Scan for the cell matching the given text and deliver its [x, y] coordinate at center. 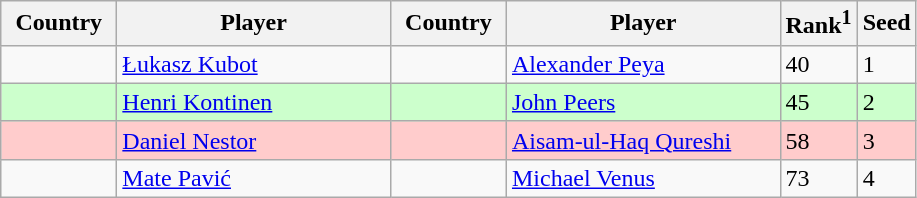
Aisam-ul-Haq Qureshi [643, 140]
2 [886, 102]
1 [886, 64]
58 [818, 140]
Seed [886, 24]
Michael Venus [643, 178]
73 [818, 178]
Łukasz Kubot [254, 64]
3 [886, 140]
Mate Pavić [254, 178]
Rank1 [818, 24]
45 [818, 102]
40 [818, 64]
John Peers [643, 102]
Alexander Peya [643, 64]
Daniel Nestor [254, 140]
4 [886, 178]
Henri Kontinen [254, 102]
